Extract the (x, y) coordinate from the center of the cell holding the provided text.  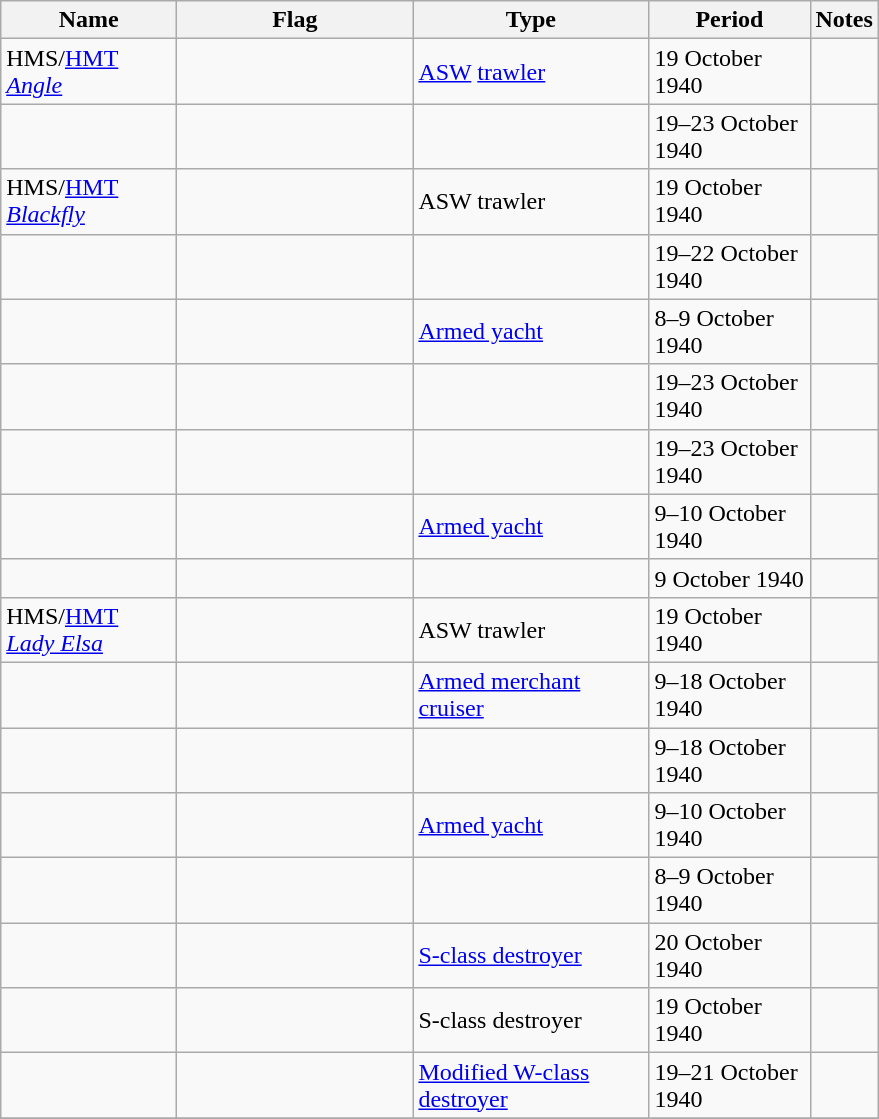
Modified W-class destroyer (531, 1086)
19–21 October 1940 (730, 1086)
Type (531, 20)
Flag (295, 20)
Period (730, 20)
HMS/HMT Lady Elsa (89, 630)
Name (89, 20)
HMS/HMT Angle (89, 72)
20 October 1940 (730, 956)
HMS/HMT Blackfly (89, 202)
Notes (844, 20)
9 October 1940 (730, 578)
19–22 October 1940 (730, 266)
Armed merchant cruiser (531, 694)
